Output the [X, Y] coordinate of the center of the cell containing the given text.  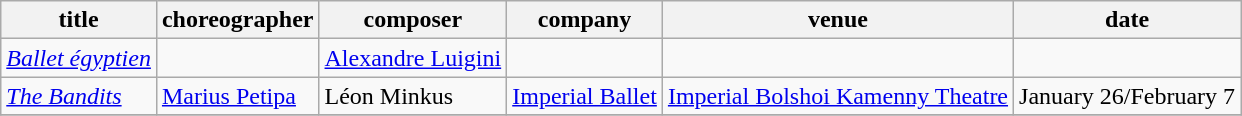
composer [413, 20]
Imperial Ballet [585, 96]
venue [838, 20]
choreographer [238, 20]
Imperial Bolshoi Kamenny Theatre [838, 96]
Léon Minkus [413, 96]
Alexandre Luigini [413, 58]
title [79, 20]
Ballet égyptien [79, 58]
The Bandits [79, 96]
company [585, 20]
date [1128, 20]
Marius Petipa [238, 96]
January 26/February 7 [1128, 96]
